Search for the cell housing the specified text and yield its [x, y] center coordinate. 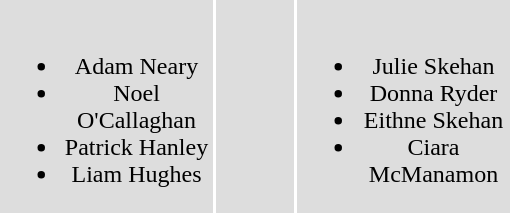
Adam NearyNoel O'CallaghanPatrick HanleyLiam Hughes [106, 106]
Julie SkehanDonna RyderEithne SkehanCiara McManamon [404, 106]
